From the cell containing the given text, extract its center point as [x, y] coordinate. 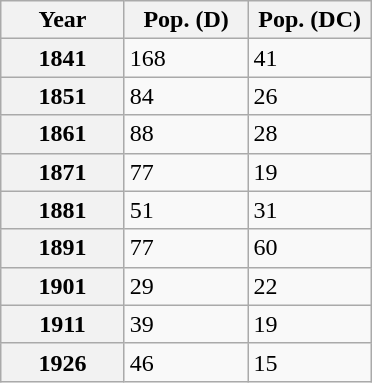
1891 [63, 248]
1901 [63, 286]
60 [310, 248]
84 [186, 96]
1871 [63, 172]
29 [186, 286]
22 [310, 286]
1861 [63, 134]
51 [186, 210]
Pop. (D) [186, 20]
1841 [63, 58]
28 [310, 134]
Pop. (DC) [310, 20]
46 [186, 362]
1851 [63, 96]
39 [186, 324]
168 [186, 58]
15 [310, 362]
88 [186, 134]
26 [310, 96]
41 [310, 58]
1926 [63, 362]
1881 [63, 210]
Year [63, 20]
1911 [63, 324]
31 [310, 210]
